Capture the cell that displays the provided text and extract its [X, Y] central coordinate. 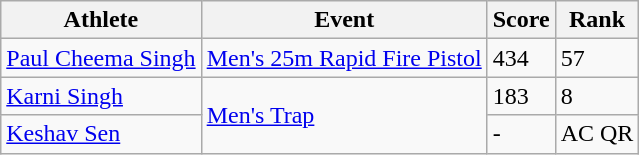
183 [521, 96]
Score [521, 20]
8 [597, 96]
Men's Trap [344, 115]
AC QR [597, 134]
Event [344, 20]
Keshav Sen [101, 134]
Athlete [101, 20]
Paul Cheema Singh [101, 58]
57 [597, 58]
Karni Singh [101, 96]
- [521, 134]
Rank [597, 20]
434 [521, 58]
Men's 25m Rapid Fire Pistol [344, 58]
